Scan for the cell matching the given text and deliver its (X, Y) coordinate at center. 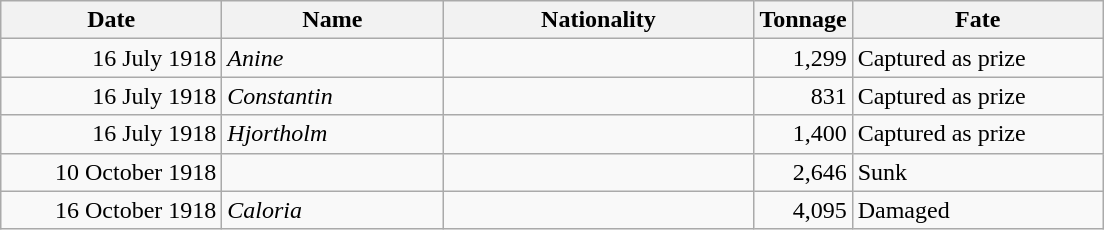
2,646 (803, 172)
10 October 1918 (112, 172)
Date (112, 20)
831 (803, 96)
Fate (978, 20)
Caloria (332, 210)
16 October 1918 (112, 210)
Hjortholm (332, 134)
4,095 (803, 210)
Damaged (978, 210)
1,299 (803, 58)
Constantin (332, 96)
Sunk (978, 172)
Anine (332, 58)
Name (332, 20)
Nationality (598, 20)
Tonnage (803, 20)
1,400 (803, 134)
